Locate the cell with the specified text and output its (X, Y) center coordinate. 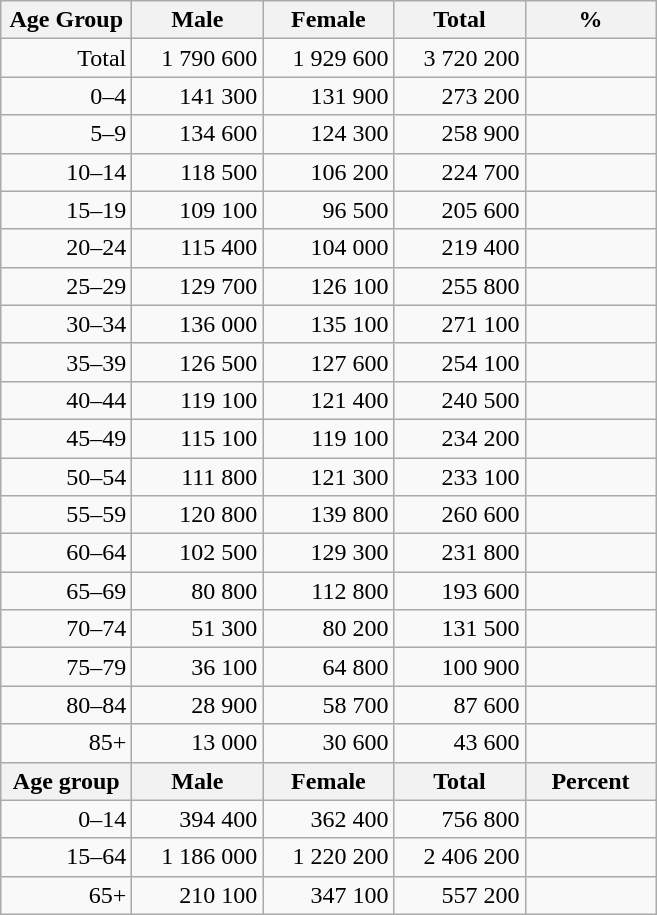
28 900 (198, 705)
0–4 (66, 96)
80 200 (328, 629)
131 500 (460, 629)
65+ (66, 895)
25–29 (66, 286)
2 406 200 (460, 857)
100 900 (460, 667)
126 500 (198, 362)
135 100 (328, 324)
5–9 (66, 134)
35–39 (66, 362)
96 500 (328, 210)
40–44 (66, 400)
55–59 (66, 515)
0–14 (66, 819)
36 100 (198, 667)
87 600 (460, 705)
3 720 200 (460, 58)
258 900 (460, 134)
102 500 (198, 553)
129 700 (198, 286)
104 000 (328, 248)
Percent (590, 781)
224 700 (460, 172)
233 100 (460, 477)
271 100 (460, 324)
273 200 (460, 96)
121 400 (328, 400)
10–14 (66, 172)
121 300 (328, 477)
118 500 (198, 172)
127 600 (328, 362)
43 600 (460, 743)
30 600 (328, 743)
64 800 (328, 667)
131 900 (328, 96)
75–79 (66, 667)
193 600 (460, 591)
30–34 (66, 324)
60–64 (66, 553)
58 700 (328, 705)
347 100 (328, 895)
65–69 (66, 591)
255 800 (460, 286)
1 790 600 (198, 58)
126 100 (328, 286)
120 800 (198, 515)
85+ (66, 743)
1 929 600 (328, 58)
Age group (66, 781)
1 220 200 (328, 857)
15–64 (66, 857)
115 400 (198, 248)
124 300 (328, 134)
% (590, 20)
80–84 (66, 705)
219 400 (460, 248)
70–74 (66, 629)
50–54 (66, 477)
362 400 (328, 819)
106 200 (328, 172)
260 600 (460, 515)
139 800 (328, 515)
51 300 (198, 629)
80 800 (198, 591)
231 800 (460, 553)
1 186 000 (198, 857)
557 200 (460, 895)
254 100 (460, 362)
109 100 (198, 210)
112 800 (328, 591)
136 000 (198, 324)
115 100 (198, 438)
240 500 (460, 400)
15–19 (66, 210)
13 000 (198, 743)
134 600 (198, 134)
20–24 (66, 248)
111 800 (198, 477)
Age Group (66, 20)
394 400 (198, 819)
45–49 (66, 438)
205 600 (460, 210)
141 300 (198, 96)
234 200 (460, 438)
129 300 (328, 553)
756 800 (460, 819)
210 100 (198, 895)
